Extract the (x, y) coordinate from the center of the cell holding the provided text.  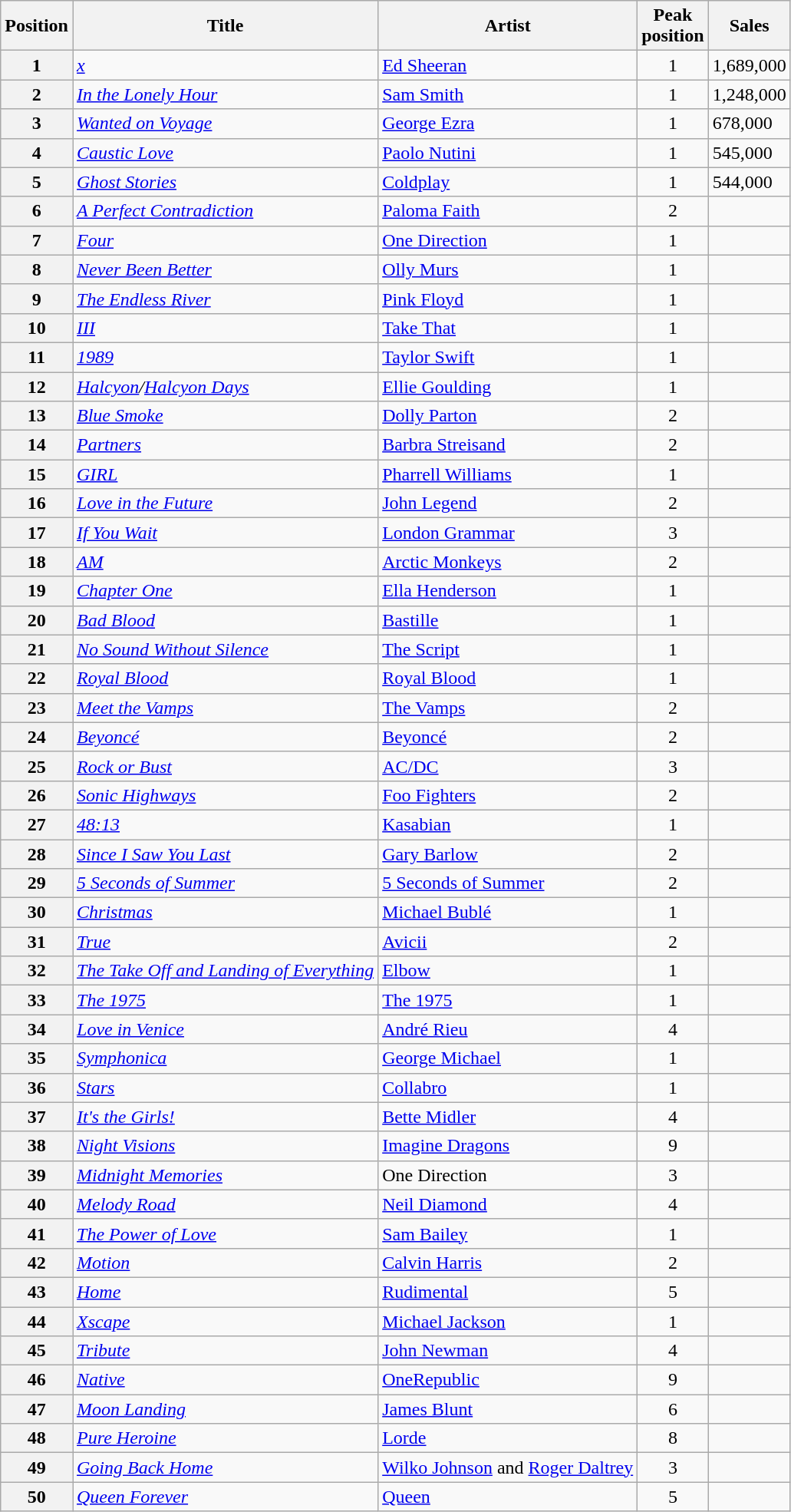
OneRepublic (508, 1380)
1989 (225, 357)
André Rieu (508, 1029)
Never Been Better (225, 269)
Tribute (225, 1351)
29 (37, 883)
10 (37, 328)
544,000 (749, 182)
Halcyon/Halcyon Days (225, 386)
Pharrell Williams (508, 474)
Title (225, 26)
16 (37, 503)
AC/DC (508, 766)
If You Wait (225, 533)
Night Visions (225, 1146)
Four (225, 240)
46 (37, 1380)
47 (37, 1409)
Christmas (225, 913)
Coldplay (508, 182)
Sonic Highways (225, 795)
Barbra Streisand (508, 445)
Wilko Johnson and Roger Daltrey (508, 1467)
Love in Venice (225, 1029)
Midnight Memories (225, 1175)
Motion (225, 1263)
Queen (508, 1497)
24 (37, 737)
Moon Landing (225, 1409)
The Script (508, 649)
Take That (508, 328)
George Michael (508, 1058)
Symphonica (225, 1058)
Caustic Love (225, 153)
Rudimental (508, 1292)
22 (37, 678)
Going Back Home (225, 1467)
Native (225, 1380)
x (225, 65)
Arctic Monkeys (508, 562)
Sales (749, 26)
Taylor Swift (508, 357)
26 (37, 795)
The Endless River (225, 299)
Paloma Faith (508, 211)
23 (37, 708)
Blue Smoke (225, 416)
Neil Diamond (508, 1204)
45 (37, 1351)
13 (37, 416)
Bastille (508, 620)
It's the Girls! (225, 1117)
28 (37, 854)
AM (225, 562)
1,689,000 (749, 65)
The Vamps (508, 708)
17 (37, 533)
London Grammar (508, 533)
1,248,000 (749, 94)
Elbow (508, 971)
Bad Blood (225, 620)
33 (37, 1000)
The Power of Love (225, 1233)
Ghost Stories (225, 182)
37 (37, 1117)
31 (37, 942)
25 (37, 766)
19 (37, 591)
42 (37, 1263)
50 (37, 1497)
John Newman (508, 1351)
Paolo Nutini (508, 153)
GIRL (225, 474)
14 (37, 445)
Partners (225, 445)
The Take Off and Landing of Everything (225, 971)
Dolly Parton (508, 416)
43 (37, 1292)
27 (37, 824)
678,000 (749, 124)
Pure Heroine (225, 1438)
Wanted on Voyage (225, 124)
Queen Forever (225, 1497)
545,000 (749, 153)
18 (37, 562)
Bette Midler (508, 1117)
15 (37, 474)
Sam Bailey (508, 1233)
Foo Fighters (508, 795)
Peakposition (673, 26)
Love in the Future (225, 503)
John Legend (508, 503)
Imagine Dragons (508, 1146)
Collabro (508, 1088)
7 (37, 240)
A Perfect Contradiction (225, 211)
48:13 (225, 824)
Ellie Goulding (508, 386)
39 (37, 1175)
George Ezra (508, 124)
41 (37, 1233)
Since I Saw You Last (225, 854)
Michael Bublé (508, 913)
35 (37, 1058)
Michael Jackson (508, 1321)
True (225, 942)
Ella Henderson (508, 591)
Pink Floyd (508, 299)
40 (37, 1204)
III (225, 328)
Olly Murs (508, 269)
48 (37, 1438)
No Sound Without Silence (225, 649)
James Blunt (508, 1409)
Gary Barlow (508, 854)
38 (37, 1146)
Kasabian (508, 824)
11 (37, 357)
34 (37, 1029)
Position (37, 26)
Rock or Bust (225, 766)
12 (37, 386)
Xscape (225, 1321)
Avicii (508, 942)
Stars (225, 1088)
Melody Road (225, 1204)
21 (37, 649)
Chapter One (225, 591)
Sam Smith (508, 94)
Home (225, 1292)
49 (37, 1467)
30 (37, 913)
44 (37, 1321)
Artist (508, 26)
Ed Sheeran (508, 65)
20 (37, 620)
In the Lonely Hour (225, 94)
Meet the Vamps (225, 708)
Lorde (508, 1438)
32 (37, 971)
Calvin Harris (508, 1263)
36 (37, 1088)
